Scan for the cell matching the given text and deliver its (x, y) coordinate at center. 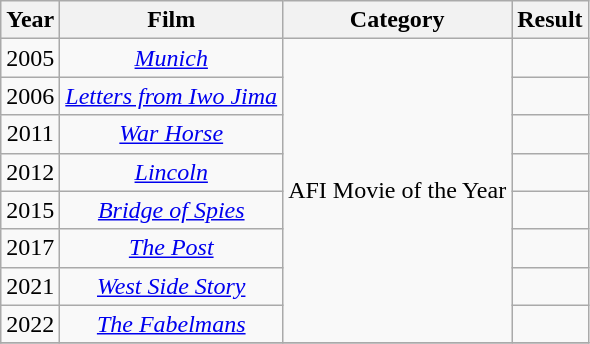
War Horse (172, 134)
2006 (30, 96)
Lincoln (172, 172)
2011 (30, 134)
AFI Movie of the Year (398, 191)
2022 (30, 324)
2015 (30, 210)
Category (398, 20)
The Post (172, 248)
The Fabelmans (172, 324)
Year (30, 20)
West Side Story (172, 286)
2005 (30, 58)
2017 (30, 248)
Result (550, 20)
Letters from Iwo Jima (172, 96)
Munich (172, 58)
2012 (30, 172)
Bridge of Spies (172, 210)
Film (172, 20)
2021 (30, 286)
